Determine the [X, Y] coordinate at the center of the cell enclosing the given text.  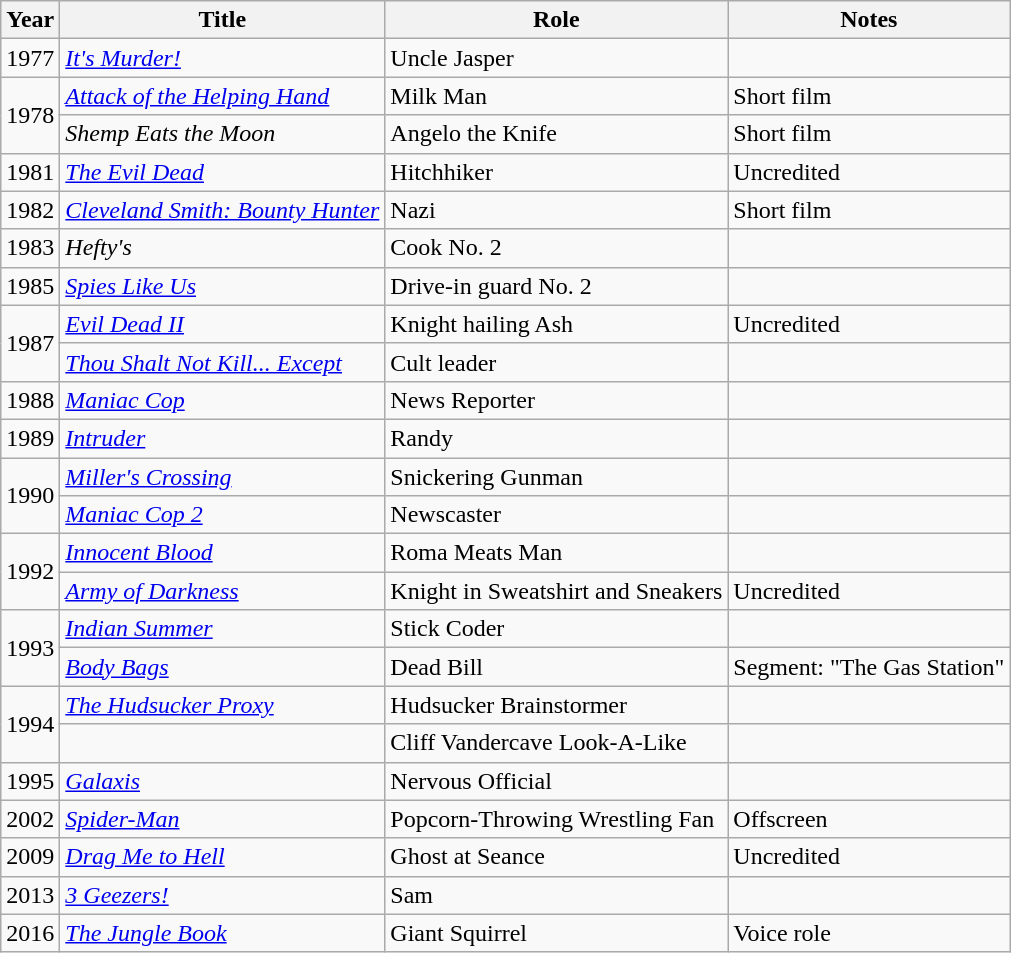
Shemp Eats the Moon [222, 134]
Spider-Man [222, 819]
Stick Coder [556, 629]
1978 [30, 115]
Angelo the Knife [556, 134]
Intruder [222, 438]
Attack of the Helping Hand [222, 96]
1989 [30, 438]
2016 [30, 933]
Knight in Sweatshirt and Sneakers [556, 591]
2009 [30, 857]
It's Murder! [222, 58]
1990 [30, 496]
Popcorn-Throwing Wrestling Fan [556, 819]
1993 [30, 648]
Nazi [556, 210]
1994 [30, 724]
Army of Darkness [222, 591]
Evil Dead II [222, 324]
Spies Like Us [222, 286]
Snickering Gunman [556, 477]
Offscreen [869, 819]
Giant Squirrel [556, 933]
News Reporter [556, 400]
Maniac Cop 2 [222, 515]
Year [30, 20]
Segment: "The Gas Station" [869, 667]
Miller's Crossing [222, 477]
The Jungle Book [222, 933]
2002 [30, 819]
Ghost at Seance [556, 857]
Hudsucker Brainstormer [556, 705]
2013 [30, 895]
1982 [30, 210]
1995 [30, 781]
Hitchhiker [556, 172]
Cook No. 2 [556, 248]
Milk Man [556, 96]
1987 [30, 343]
1988 [30, 400]
Dead Bill [556, 667]
Cult leader [556, 362]
Sam [556, 895]
Knight hailing Ash [556, 324]
Drive-in guard No. 2 [556, 286]
Roma Meats Man [556, 553]
Galaxis [222, 781]
Randy [556, 438]
Indian Summer [222, 629]
3 Geezers! [222, 895]
Maniac Cop [222, 400]
The Evil Dead [222, 172]
Newscaster [556, 515]
Hefty's [222, 248]
Notes [869, 20]
Uncle Jasper [556, 58]
1985 [30, 286]
1983 [30, 248]
The Hudsucker Proxy [222, 705]
Role [556, 20]
Voice role [869, 933]
Nervous Official [556, 781]
Innocent Blood [222, 553]
Thou Shalt Not Kill... Except [222, 362]
Drag Me to Hell [222, 857]
1981 [30, 172]
1977 [30, 58]
1992 [30, 572]
Title [222, 20]
Cliff Vandercave Look-A-Like [556, 743]
Cleveland Smith: Bounty Hunter [222, 210]
Body Bags [222, 667]
